Provide the [X, Y] coordinate of the cell's center where the given text is located.  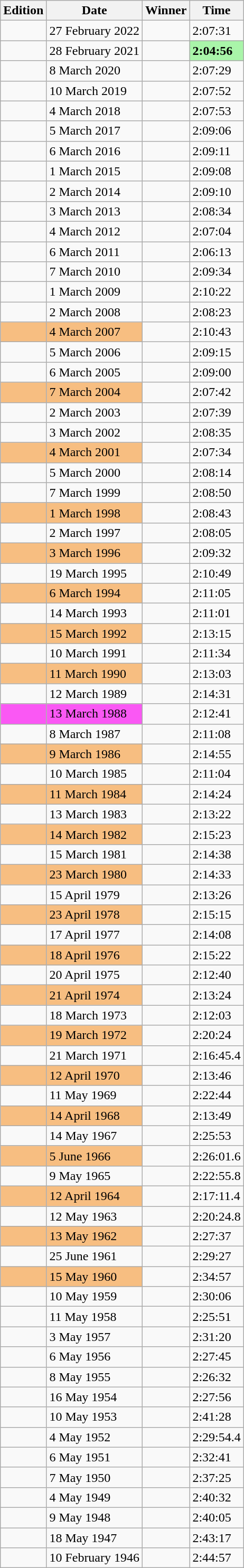
18 May 1947 [95, 1538]
10 February 1946 [95, 1558]
21 March 1971 [95, 1055]
10 March 2019 [95, 91]
2:06:13 [217, 252]
2:17:11.4 [217, 1196]
2:15:23 [217, 834]
2:11:01 [217, 613]
2:08:35 [217, 432]
2:22:44 [217, 1095]
2:10:49 [217, 573]
19 March 1972 [95, 1035]
2 March 1997 [95, 533]
2:10:43 [217, 332]
2:12:41 [217, 714]
2:08:23 [217, 312]
3 March 2002 [95, 432]
6 March 2005 [95, 372]
2:11:05 [217, 593]
16 May 1954 [95, 1397]
2:15:15 [217, 915]
13 March 1988 [95, 714]
2:07:39 [217, 412]
14 May 1967 [95, 1136]
4 March 2001 [95, 452]
2:13:03 [217, 674]
2:09:08 [217, 171]
12 May 1963 [95, 1216]
14 March 1982 [95, 834]
2:34:57 [217, 1277]
15 March 1992 [95, 634]
14 April 1968 [95, 1116]
2:09:10 [217, 191]
15 March 1981 [95, 854]
2:20:24 [217, 1035]
28 February 2021 [95, 51]
2:07:31 [217, 31]
Time [217, 11]
2:09:11 [217, 151]
2:13:49 [217, 1116]
14 March 1993 [95, 613]
2:07:04 [217, 231]
8 March 1987 [95, 734]
3 March 1996 [95, 553]
12 April 1964 [95, 1196]
2:27:56 [217, 1397]
2:09:15 [217, 352]
23 April 1978 [95, 915]
2 March 2014 [95, 191]
13 May 1962 [95, 1236]
2:25:53 [217, 1136]
2:15:22 [217, 955]
2:14:24 [217, 794]
2:08:43 [217, 513]
18 March 1973 [95, 1015]
25 June 1961 [95, 1257]
2:08:50 [217, 493]
2:13:46 [217, 1075]
2:09:00 [217, 372]
2:37:25 [217, 1477]
Edition [23, 11]
9 May 1948 [95, 1517]
2:13:22 [217, 814]
17 April 1977 [95, 935]
7 March 2010 [95, 272]
9 May 1965 [95, 1176]
1 March 1998 [95, 513]
5 June 1966 [95, 1156]
2:13:26 [217, 895]
9 March 1986 [95, 754]
2:31:20 [217, 1337]
6 March 2016 [95, 151]
5 March 2000 [95, 473]
8 May 1955 [95, 1377]
12 April 1970 [95, 1075]
12 March 1989 [95, 694]
2:09:32 [217, 553]
2:27:37 [217, 1236]
21 April 1974 [95, 995]
2 March 2008 [95, 312]
2:20:24.8 [217, 1216]
2:04:56 [217, 51]
7 March 1999 [95, 493]
2:07:52 [217, 91]
3 May 1957 [95, 1337]
4 May 1952 [95, 1437]
1 March 2009 [95, 292]
2:14:55 [217, 754]
2 March 2003 [95, 412]
2:07:34 [217, 452]
7 May 1950 [95, 1477]
2:08:05 [217, 533]
2:27:45 [217, 1357]
2:26:01.6 [217, 1156]
2:12:40 [217, 975]
2:29:27 [217, 1257]
2:30:06 [217, 1297]
2:13:24 [217, 995]
2:14:38 [217, 854]
2:14:33 [217, 874]
2:40:32 [217, 1497]
2:09:34 [217, 272]
10 May 1959 [95, 1297]
11 May 1958 [95, 1317]
4 March 2018 [95, 111]
23 March 1980 [95, 874]
2:07:29 [217, 71]
10 May 1953 [95, 1417]
4 March 2012 [95, 231]
2:16:45.4 [217, 1055]
2:13:15 [217, 634]
2:40:05 [217, 1517]
13 March 1983 [95, 814]
2:44:57 [217, 1558]
2:12:03 [217, 1015]
19 March 1995 [95, 573]
27 February 2022 [95, 31]
11 March 1990 [95, 674]
6 May 1956 [95, 1357]
2:08:34 [217, 211]
2:43:17 [217, 1538]
2:22:55.8 [217, 1176]
2:09:06 [217, 131]
2:11:04 [217, 774]
10 March 1991 [95, 654]
4 March 2007 [95, 332]
2:11:08 [217, 734]
2:14:31 [217, 694]
4 May 1949 [95, 1497]
2:25:51 [217, 1317]
10 March 1985 [95, 774]
11 May 1969 [95, 1095]
2:10:22 [217, 292]
6 March 2011 [95, 252]
5 March 2017 [95, 131]
2:41:28 [217, 1417]
5 March 2006 [95, 352]
Date [95, 11]
18 April 1976 [95, 955]
3 March 2013 [95, 211]
15 April 1979 [95, 895]
2:07:42 [217, 392]
6 March 1994 [95, 593]
2:07:53 [217, 111]
2:14:08 [217, 935]
2:11:34 [217, 654]
15 May 1960 [95, 1277]
2:08:14 [217, 473]
1 March 2015 [95, 171]
2:29:54.4 [217, 1437]
2:32:41 [217, 1457]
2:26:32 [217, 1377]
20 April 1975 [95, 975]
6 May 1951 [95, 1457]
8 March 2020 [95, 71]
Winner [166, 11]
7 March 2004 [95, 392]
11 March 1984 [95, 794]
